Provide the (X, Y) coordinate of the cell's center where the given text is located.  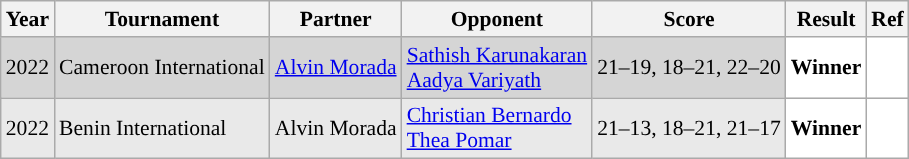
Sathish Karunakaran Aadya Variyath (498, 68)
Year (28, 19)
Benin International (162, 128)
Result (826, 19)
Ref (887, 19)
Opponent (498, 19)
Tournament (162, 19)
Christian Bernardo Thea Pomar (498, 128)
Score (689, 19)
21–19, 18–21, 22–20 (689, 68)
Cameroon International (162, 68)
21–13, 18–21, 21–17 (689, 128)
Partner (336, 19)
